Pinpoint the cell where the given text exists, returning its (x, y) midpoint coordinate. 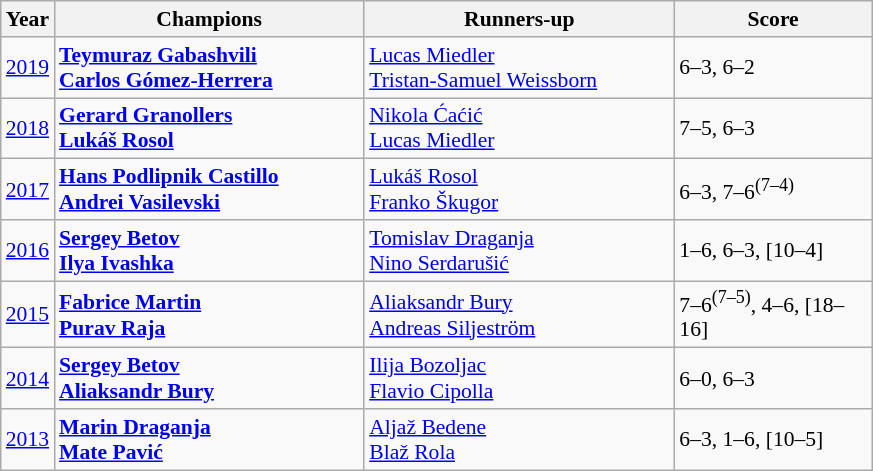
7–6(7–5), 4–6, [18–16] (773, 314)
Hans Podlipnik Castillo Andrei Vasilevski (209, 190)
1–6, 6–3, [10–4] (773, 250)
6–3, 6–2 (773, 68)
2015 (28, 314)
Lucas Miedler Tristan-Samuel Weissborn (519, 68)
6–0, 6–3 (773, 378)
Lukáš Rosol Franko Škugor (519, 190)
Sergey Betov Aliaksandr Bury (209, 378)
Fabrice Martin Purav Raja (209, 314)
7–5, 6–3 (773, 128)
Score (773, 19)
Year (28, 19)
Teymuraz Gabashvili Carlos Gómez-Herrera (209, 68)
Nikola Ćaćić Lucas Miedler (519, 128)
6–3, 7–6(7–4) (773, 190)
Aljaž Bedene Blaž Rola (519, 440)
2017 (28, 190)
2018 (28, 128)
2019 (28, 68)
Aliaksandr Bury Andreas Siljeström (519, 314)
2013 (28, 440)
Sergey Betov Ilya Ivashka (209, 250)
2014 (28, 378)
Ilija Bozoljac Flavio Cipolla (519, 378)
2016 (28, 250)
Tomislav Draganja Nino Serdarušić (519, 250)
6–3, 1–6, [10–5] (773, 440)
Marin Draganja Mate Pavić (209, 440)
Champions (209, 19)
Gerard Granollers Lukáš Rosol (209, 128)
Runners-up (519, 19)
